From the cell containing the given text, extract its center point as [X, Y] coordinate. 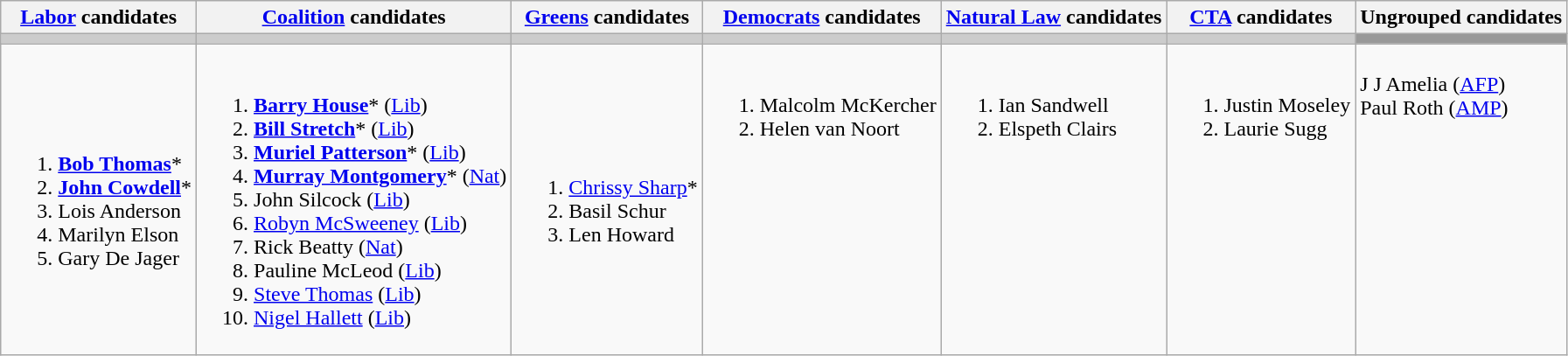
Justin MoseleyLaurie Sugg [1261, 199]
CTA candidates [1261, 17]
Ian SandwellElspeth Clairs [1054, 199]
Malcolm McKercherHelen van Noort [822, 199]
Coalition candidates [354, 17]
Labor candidates [99, 17]
J J Amelia (AFP) Paul Roth (AMP) [1461, 199]
Greens candidates [607, 17]
Democrats candidates [822, 17]
Bob Thomas*John Cowdell*Lois AndersonMarilyn ElsonGary De Jager [99, 199]
Ungrouped candidates [1461, 17]
Chrissy Sharp*Basil SchurLen Howard [607, 199]
Natural Law candidates [1054, 17]
